Identify which cell holds the provided text, then report its (X, Y) central coordinate. 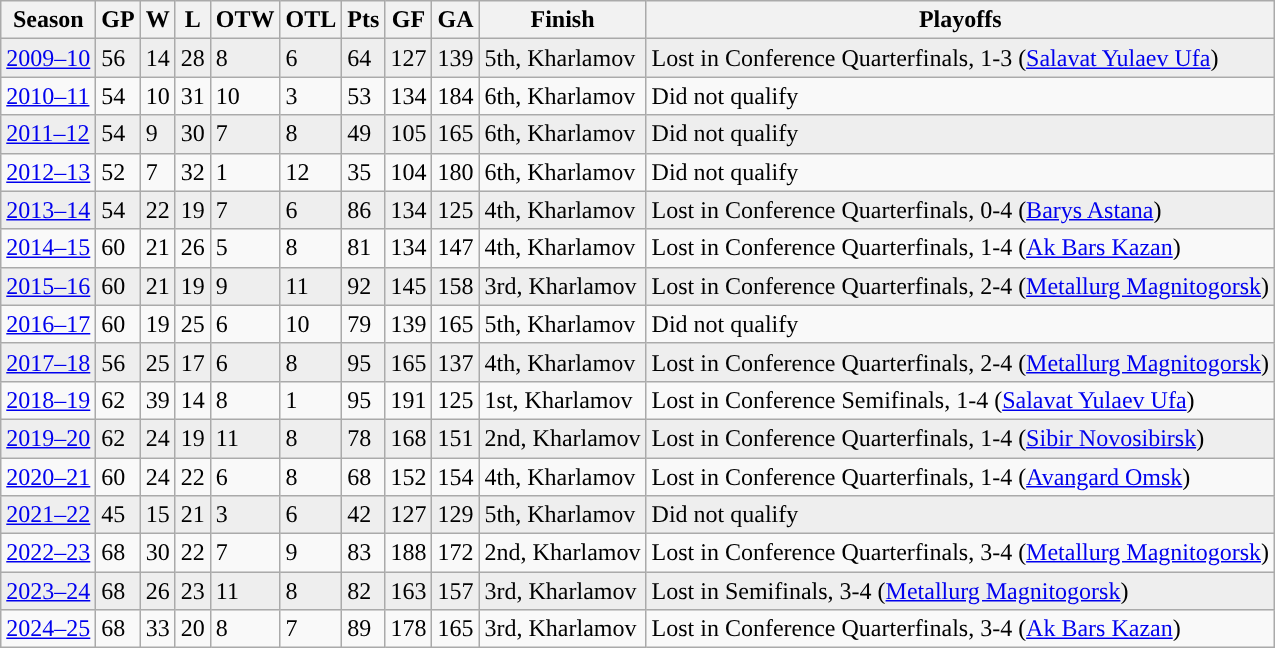
5 (245, 248)
49 (364, 134)
2023–24 (48, 591)
15 (158, 515)
17 (192, 362)
52 (118, 172)
172 (456, 553)
157 (456, 591)
86 (364, 210)
92 (364, 286)
28 (192, 58)
GP (118, 20)
Pts (364, 20)
81 (364, 248)
35 (364, 172)
184 (456, 96)
82 (364, 591)
OTL (311, 20)
W (158, 20)
2019–20 (48, 438)
2016–17 (48, 324)
Lost in Conference Quarterfinals, 1-4 (Sibir Novosibirsk) (960, 438)
151 (456, 438)
152 (408, 477)
Lost in Conference Quarterfinals, 1-4 (Avangard Omsk) (960, 477)
31 (192, 96)
42 (364, 515)
104 (408, 172)
129 (456, 515)
Lost in Conference Quarterfinals, 0-4 (Barys Astana) (960, 210)
163 (408, 591)
145 (408, 286)
12 (311, 172)
2014–15 (48, 248)
32 (192, 172)
2020–21 (48, 477)
2018–19 (48, 400)
45 (118, 515)
Lost in Semifinals, 3-4 (Metallurg Magnitogorsk) (960, 591)
Finish (562, 20)
2022–23 (48, 553)
20 (192, 629)
2024–25 (48, 629)
Season (48, 20)
Lost in Conference Quarterfinals, 3-4 (Ak Bars Kazan) (960, 629)
105 (408, 134)
64 (364, 58)
2009–10 (48, 58)
137 (456, 362)
33 (158, 629)
78 (364, 438)
2013–14 (48, 210)
154 (456, 477)
168 (408, 438)
89 (364, 629)
23 (192, 591)
Playoffs (960, 20)
1st, Kharlamov (562, 400)
Lost in Conference Semifinals, 1-4 (Salavat Yulaev Ufa) (960, 400)
147 (456, 248)
GA (456, 20)
180 (456, 172)
158 (456, 286)
Lost in Conference Quarterfinals, 1-3 (Salavat Yulaev Ufa) (960, 58)
2011–12 (48, 134)
GF (408, 20)
L (192, 20)
2010–11 (48, 96)
2012–13 (48, 172)
178 (408, 629)
OTW (245, 20)
83 (364, 553)
2021–22 (48, 515)
2015–16 (48, 286)
Lost in Conference Quarterfinals, 1-4 (Ak Bars Kazan) (960, 248)
79 (364, 324)
53 (364, 96)
2017–18 (48, 362)
191 (408, 400)
39 (158, 400)
Lost in Conference Quarterfinals, 3-4 (Metallurg Magnitogorsk) (960, 553)
188 (408, 553)
